Determine the [x, y] coordinate at the center of the cell enclosing the given text.  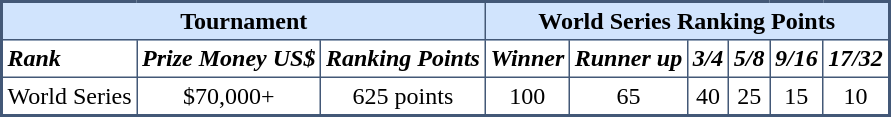
Rank [70, 59]
3/4 [708, 59]
$70,000+ [229, 96]
Winner [527, 59]
Ranking Points [404, 59]
17/32 [856, 59]
World Series Ranking Points [687, 21]
9/16 [796, 59]
Runner up [629, 59]
5/8 [750, 59]
Prize Money US$ [229, 59]
Tournament [244, 21]
10 [856, 96]
World Series [70, 96]
100 [527, 96]
65 [629, 96]
25 [750, 96]
625 points [404, 96]
15 [796, 96]
40 [708, 96]
